Provide the [X, Y] coordinate of the cell's center where the given text is located.  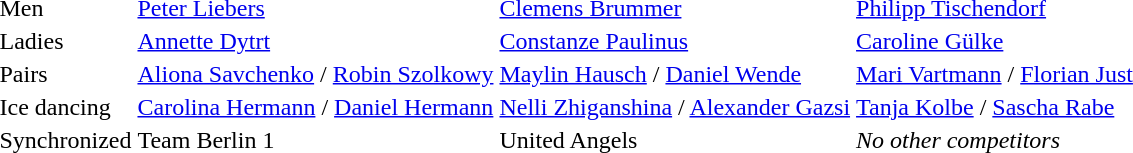
Carolina Hermann / Daniel Hermann [316, 107]
Constanze Paulinus [675, 41]
Annette Dytrt [316, 41]
Aliona Savchenko / Robin Szolkowy [316, 74]
Nelli Zhiganshina / Alexander Gazsi [675, 107]
Maylin Hausch / Daniel Wende [675, 74]
